Determine the (x, y) coordinate at the center of the cell enclosing the given text.  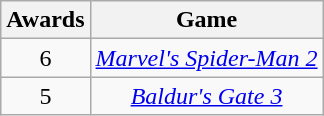
Baldur's Gate 3 (206, 96)
5 (46, 96)
Marvel's Spider-Man 2 (206, 58)
Awards (46, 20)
6 (46, 58)
Game (206, 20)
